Output the [x, y] coordinate of the center of the cell containing the given text.  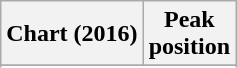
Peakposition [189, 34]
Chart (2016) [72, 34]
